From the cell containing the given text, extract its center point as (X, Y) coordinate. 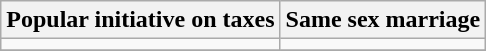
Same sex marriage (383, 20)
Popular initiative on taxes (140, 20)
